Provide the [x, y] coordinate of the cell's center where the given text is located.  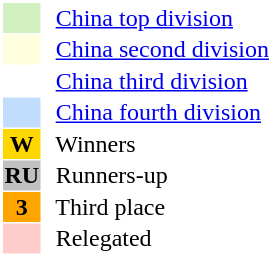
China top division [156, 18]
Relegated [156, 239]
W [22, 144]
China fourth division [156, 113]
3 [22, 207]
Third place [156, 207]
RU [22, 175]
China third division [156, 81]
Runners-up [156, 175]
China second division [156, 49]
Winners [156, 144]
